Identify which cell holds the provided text, then report its (x, y) central coordinate. 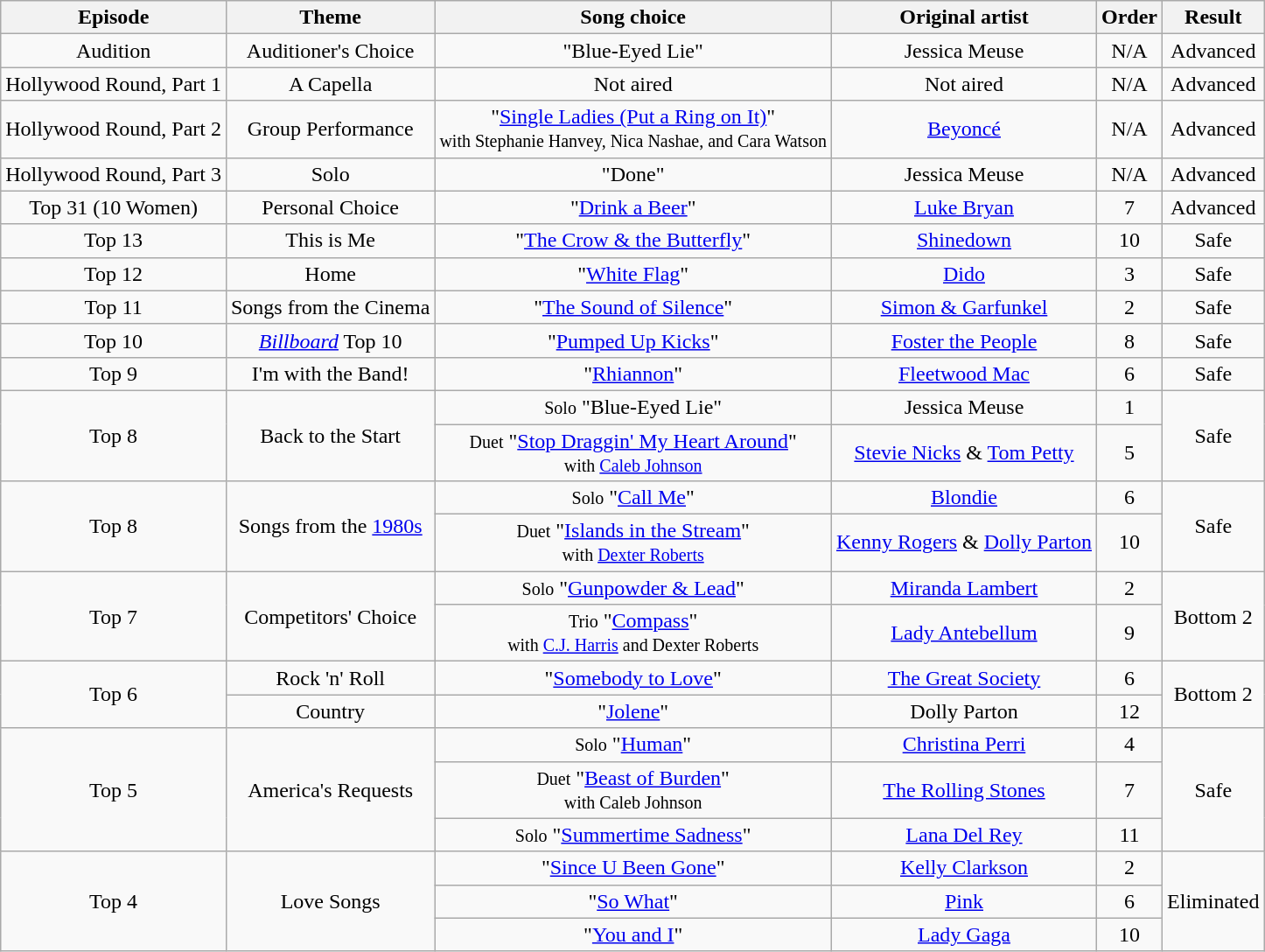
Top 12 (114, 274)
"Rhiannon" (633, 374)
I'm with the Band! (330, 374)
Solo (330, 174)
Solo "Human" (633, 745)
Billboard Top 10 (330, 340)
Songs from the 1980s (330, 527)
Solo "Call Me" (633, 498)
Top 11 (114, 307)
Simon & Garfunkel (964, 307)
4 (1130, 745)
Top 4 (114, 901)
Duet "Beast of Burden"with Caleb Johnson (633, 789)
"Jolene" (633, 711)
9 (1130, 633)
Foster the People (964, 340)
"You and I" (633, 934)
Theme (330, 17)
Home (330, 274)
Solo "Summertime Sadness" (633, 835)
Top 10 (114, 340)
"So What" (633, 901)
Top 13 (114, 241)
Duet "Stop Draggin' My Heart Around" with Caleb Johnson (633, 451)
Song choice (633, 17)
Top 31 (10 Women) (114, 207)
Kenny Rogers & Dolly Parton (964, 542)
Auditioner's Choice (330, 51)
"Done" (633, 174)
Stevie Nicks & Tom Petty (964, 451)
"The Crow & the Butterfly" (633, 241)
Country (330, 711)
"Blue-Eyed Lie" (633, 51)
Order (1130, 17)
Personal Choice (330, 207)
Trio "Compass" with C.J. Harris and Dexter Roberts (633, 633)
Blondie (964, 498)
Top 5 (114, 789)
Lady Antebellum (964, 633)
Songs from the Cinema (330, 307)
Top 7 (114, 616)
Hollywood Round, Part 3 (114, 174)
Top 6 (114, 695)
Solo "Gunpowder & Lead" (633, 588)
Competitors' Choice (330, 616)
Lana Del Rey (964, 835)
Episode (114, 17)
Back to the Start (330, 436)
Beyoncé (964, 129)
Fleetwood Mac (964, 374)
1 (1130, 407)
Top 9 (114, 374)
America's Requests (330, 789)
11 (1130, 835)
"The Sound of Silence" (633, 307)
"White Flag" (633, 274)
Eliminated (1213, 901)
"Somebody to Love" (633, 678)
3 (1130, 274)
Hollywood Round, Part 2 (114, 129)
Shinedown (964, 241)
Pink (964, 901)
Love Songs (330, 901)
"Drink a Beer" (633, 207)
5 (1130, 451)
Result (1213, 17)
Lady Gaga (964, 934)
Solo "Blue-Eyed Lie" (633, 407)
"Since U Been Gone" (633, 868)
Kelly Clarkson (964, 868)
Dido (964, 274)
Group Performance (330, 129)
8 (1130, 340)
Hollywood Round, Part 1 (114, 84)
"Pumped Up Kicks" (633, 340)
Christina Perri (964, 745)
The Great Society (964, 678)
Luke Bryan (964, 207)
Duet "Islands in the Stream" with Dexter Roberts (633, 542)
12 (1130, 711)
A Capella (330, 84)
Audition (114, 51)
"Single Ladies (Put a Ring on It)"with Stephanie Hanvey, Nica Nashae, and Cara Watson (633, 129)
Original artist (964, 17)
Miranda Lambert (964, 588)
Rock 'n' Roll (330, 678)
The Rolling Stones (964, 789)
This is Me (330, 241)
Dolly Parton (964, 711)
